Find where the given text appears and provide that cell's center as (X, Y) coordinate. 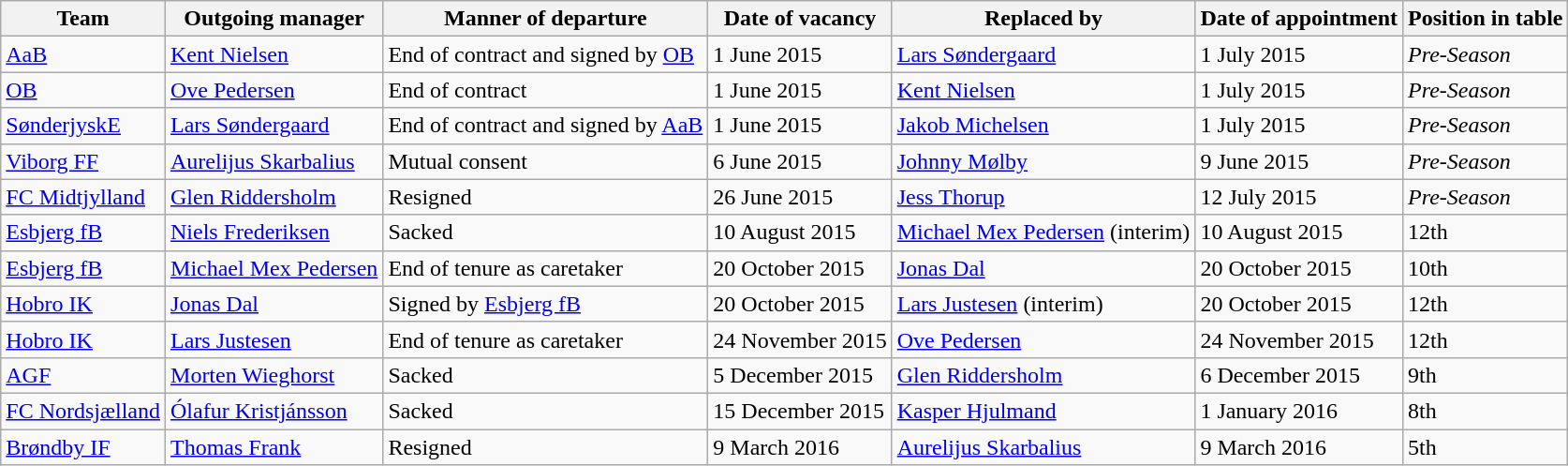
Thomas Frank (274, 447)
Jakob Michelsen (1043, 126)
9 June 2015 (1299, 161)
Viborg FF (83, 161)
Michael Mex Pedersen (274, 268)
Michael Mex Pedersen (interim) (1043, 233)
End of contract and signed by AaB (545, 126)
SønderjyskE (83, 126)
Replaced by (1043, 19)
End of contract and signed by OB (545, 54)
6 December 2015 (1299, 375)
Date of appointment (1299, 19)
12 July 2015 (1299, 197)
Morten Wieghorst (274, 375)
FC Midtjylland (83, 197)
Johnny Mølby (1043, 161)
8th (1486, 411)
Team (83, 19)
26 June 2015 (800, 197)
6 June 2015 (800, 161)
OB (83, 90)
Ólafur Kristjánsson (274, 411)
Position in table (1486, 19)
Manner of departure (545, 19)
Brøndby IF (83, 447)
Outgoing manager (274, 19)
Mutual consent (545, 161)
Jess Thorup (1043, 197)
AaB (83, 54)
1 January 2016 (1299, 411)
Signed by Esbjerg fB (545, 304)
9th (1486, 375)
Lars Justesen (274, 339)
Niels Frederiksen (274, 233)
Lars Justesen (interim) (1043, 304)
FC Nordsjælland (83, 411)
15 December 2015 (800, 411)
AGF (83, 375)
10th (1486, 268)
5 December 2015 (800, 375)
Date of vacancy (800, 19)
End of contract (545, 90)
5th (1486, 447)
Kasper Hjulmand (1043, 411)
